Scan for the cell matching the given text and deliver its (X, Y) coordinate at center. 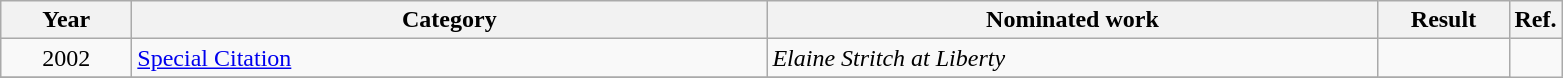
Special Citation (450, 58)
Ref. (1536, 20)
Nominated work (1072, 20)
Elaine Stritch at Liberty (1072, 58)
2002 (66, 58)
Year (66, 20)
Result (1444, 20)
Category (450, 20)
